Find where the given text appears and provide that cell's center as (x, y) coordinate. 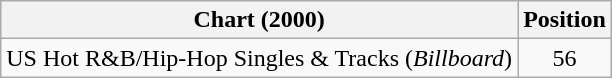
Position (565, 20)
Chart (2000) (260, 20)
56 (565, 58)
US Hot R&B/Hip-Hop Singles & Tracks (Billboard) (260, 58)
